For the text-containing cell, return its midpoint in [X, Y] coordinate format. 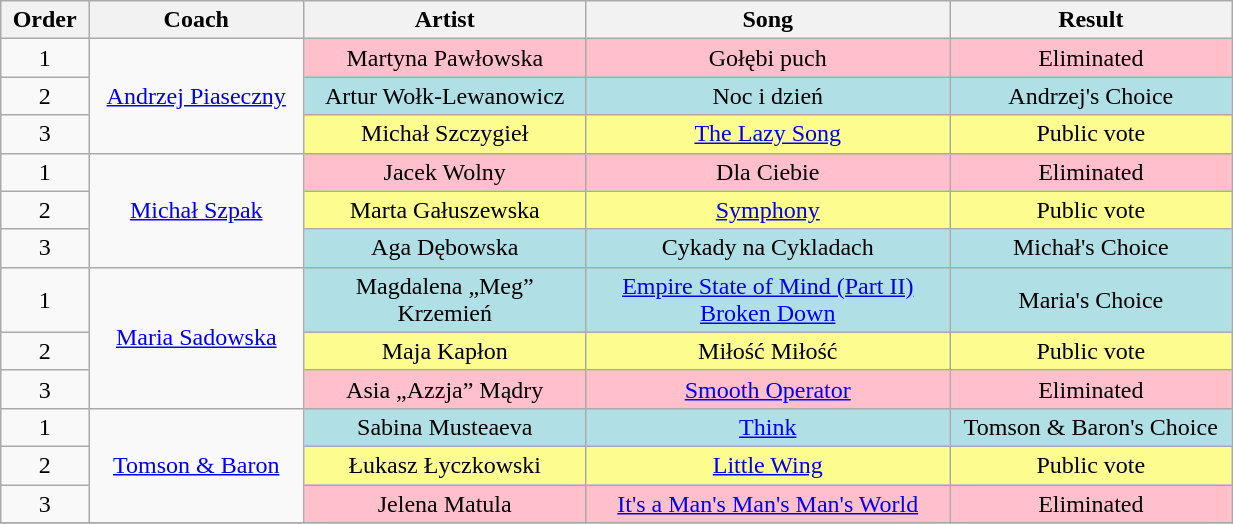
Tomson & Baron [196, 465]
Aga Dębowska [445, 248]
Andrzej's Choice [1091, 96]
Asia „Azzja” Mądry [445, 389]
Miłość Miłość [768, 351]
Artist [445, 20]
Cykady na Cykladach [768, 248]
Magdalena „Meg” Krzemień [445, 300]
Maria Sadowska [196, 338]
Maria's Choice [1091, 300]
Think [768, 427]
Symphony [768, 210]
The Lazy Song [768, 134]
Noc i dzień [768, 96]
Andrzej Piaseczny [196, 96]
Little Wing [768, 465]
Artur Wołk-Lewanowicz [445, 96]
Martyna Pawłowska [445, 58]
Order [45, 20]
Michał Szpak [196, 210]
It's a Man's Man's Man's World [768, 503]
Dla Ciebie [768, 172]
Result [1091, 20]
Sabina Musteaeva [445, 427]
Coach [196, 20]
Gołębi puch [768, 58]
Smooth Operator [768, 389]
Jelena Matula [445, 503]
Jacek Wolny [445, 172]
Łukasz Łyczkowski [445, 465]
Michał's Choice [1091, 248]
Maja Kapłon [445, 351]
Marta Gałuszewska [445, 210]
Song [768, 20]
Tomson & Baron's Choice [1091, 427]
Empire State of Mind (Part II) Broken Down [768, 300]
Michał Szczygieł [445, 134]
